Return the (X, Y) coordinate for the center point of the cell that contains the specified text.  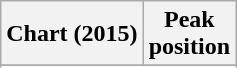
Chart (2015) (72, 34)
Peakposition (189, 34)
